Capture the cell that displays the provided text and extract its [x, y] central coordinate. 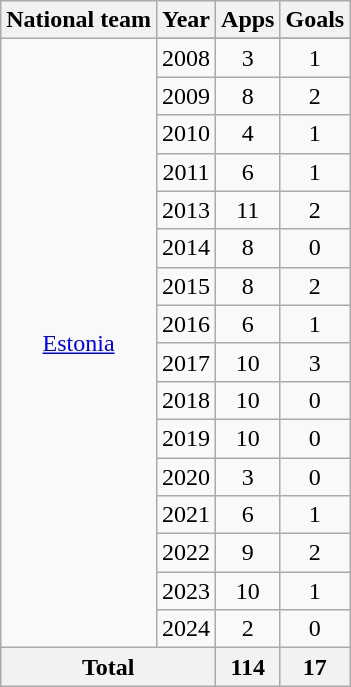
2023 [186, 591]
Goals [315, 20]
2018 [186, 400]
2022 [186, 553]
2021 [186, 515]
Year [186, 20]
114 [248, 667]
2010 [186, 134]
2024 [186, 629]
National team [79, 20]
2020 [186, 477]
2013 [186, 210]
4 [248, 134]
2016 [186, 324]
2019 [186, 438]
2017 [186, 362]
Apps [248, 20]
2014 [186, 248]
11 [248, 210]
2015 [186, 286]
2009 [186, 96]
Total [108, 667]
17 [315, 667]
9 [248, 553]
2008 [186, 58]
2011 [186, 172]
Estonia [79, 344]
